Find where the given text appears and provide that cell's center as (x, y) coordinate. 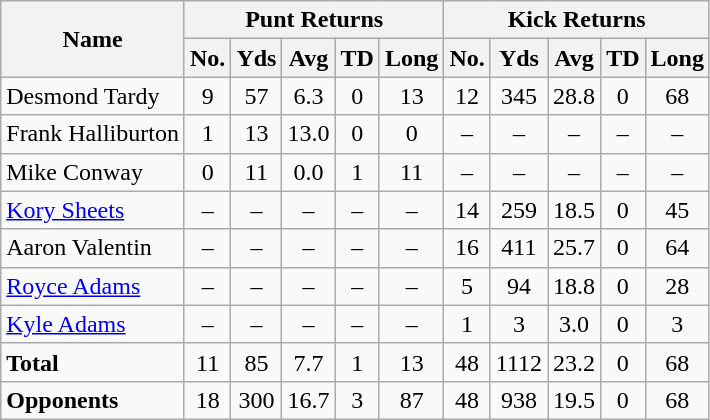
45 (677, 210)
Opponents (93, 400)
Desmond Tardy (93, 96)
938 (518, 400)
7.7 (308, 362)
28 (677, 286)
85 (256, 362)
18.5 (574, 210)
18.8 (574, 286)
Kory Sheets (93, 210)
259 (518, 210)
16 (467, 248)
411 (518, 248)
12 (467, 96)
14 (467, 210)
9 (207, 96)
Name (93, 39)
23.2 (574, 362)
300 (256, 400)
57 (256, 96)
28.8 (574, 96)
87 (411, 400)
Total (93, 362)
64 (677, 248)
Punt Returns (314, 20)
Royce Adams (93, 286)
Mike Conway (93, 172)
25.7 (574, 248)
6.3 (308, 96)
Aaron Valentin (93, 248)
19.5 (574, 400)
94 (518, 286)
0.0 (308, 172)
Kyle Adams (93, 324)
13.0 (308, 134)
1112 (518, 362)
5 (467, 286)
16.7 (308, 400)
345 (518, 96)
18 (207, 400)
Frank Halliburton (93, 134)
Kick Returns (577, 20)
3.0 (574, 324)
